Output the (X, Y) coordinate of the center of the cell containing the given text.  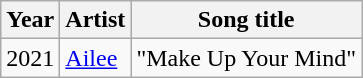
2021 (30, 58)
Artist (96, 20)
Ailee (96, 58)
Year (30, 20)
"Make Up Your Mind" (246, 58)
Song title (246, 20)
